Pinpoint the cell where the given text exists, returning its [x, y] midpoint coordinate. 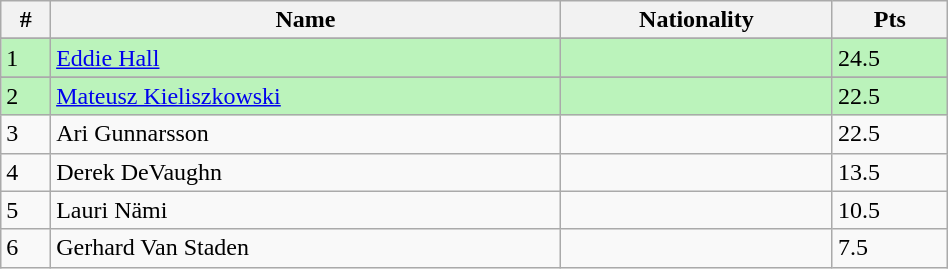
Gerhard Van Staden [306, 248]
2 [26, 96]
1 [26, 58]
Mateusz Kieliszkowski [306, 96]
Eddie Hall [306, 58]
5 [26, 210]
Pts [890, 20]
7.5 [890, 248]
24.5 [890, 58]
Lauri Nämi [306, 210]
Name [306, 20]
3 [26, 134]
13.5 [890, 172]
Nationality [696, 20]
10.5 [890, 210]
Ari Gunnarsson [306, 134]
6 [26, 248]
# [26, 20]
4 [26, 172]
Derek DeVaughn [306, 172]
